Locate the cell with the specified text and output its [x, y] center coordinate. 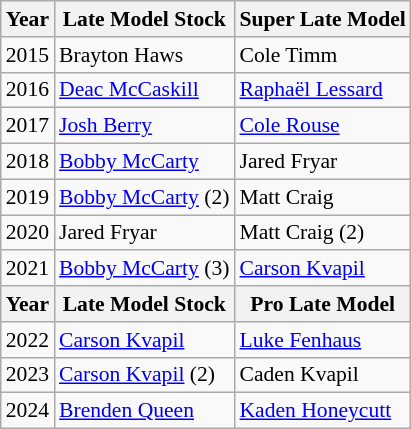
2021 [28, 269]
Carson Kvapil (2) [144, 375]
Bobby McCarty (3) [144, 269]
2022 [28, 340]
2017 [28, 126]
Bobby McCarty [144, 162]
Josh Berry [144, 126]
2023 [28, 375]
Super Late Model [322, 19]
Kaden Honeycutt [322, 411]
Brayton Haws [144, 55]
Luke Fenhaus [322, 340]
2018 [28, 162]
2019 [28, 197]
Matt Craig [322, 197]
Raphaël Lessard [322, 90]
Matt Craig (2) [322, 233]
2020 [28, 233]
2016 [28, 90]
Brenden Queen [144, 411]
Caden Kvapil [322, 375]
Bobby McCarty (2) [144, 197]
Pro Late Model [322, 304]
Cole Rouse [322, 126]
Deac McCaskill [144, 90]
2015 [28, 55]
2024 [28, 411]
Cole Timm [322, 55]
